Return [x, y] of the center of cell containing provided text 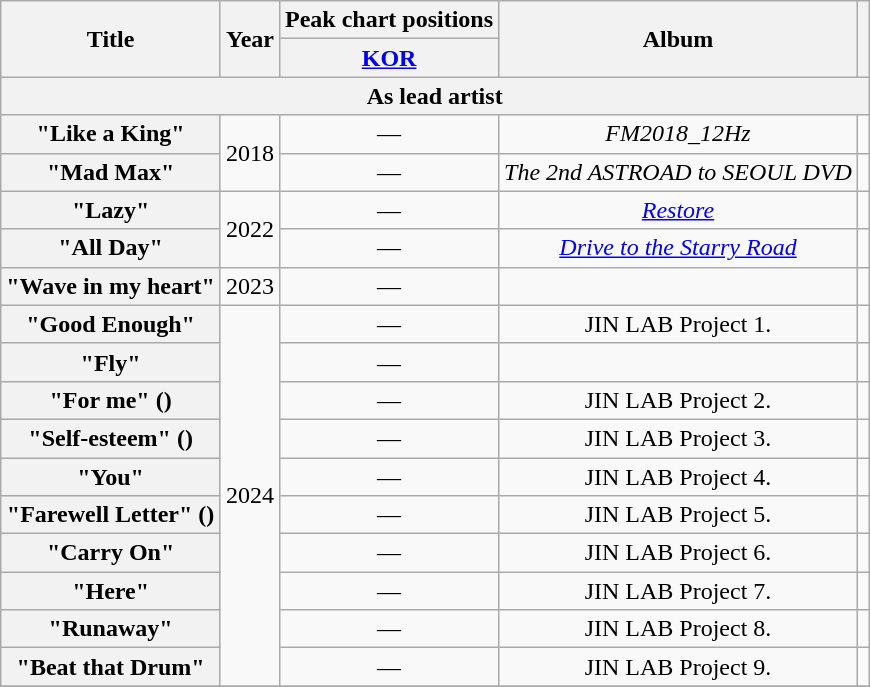
2022 [250, 229]
"Farewell Letter" () [111, 515]
JIN LAB Project 7. [678, 591]
Album [678, 39]
"Carry On" [111, 553]
"All Day" [111, 248]
"For me" () [111, 400]
Year [250, 39]
"Self-esteem" () [111, 438]
2024 [250, 496]
"Wave in my heart" [111, 286]
KOR [390, 58]
Peak chart positions [390, 20]
Title [111, 39]
JIN LAB Project 3. [678, 438]
"Mad Max" [111, 172]
"Good Enough" [111, 324]
JIN LAB Project 5. [678, 515]
JIN LAB Project 6. [678, 553]
"You" [111, 477]
The 2nd ASTROAD to SEOUL DVD [678, 172]
"Lazy" [111, 210]
As lead artist [435, 96]
"Runaway" [111, 629]
Drive to the Starry Road [678, 248]
JIN LAB Project 1. [678, 324]
JIN LAB Project 2. [678, 400]
"Like a King" [111, 134]
Restore [678, 210]
"Here" [111, 591]
"Beat that Drum" [111, 667]
JIN LAB Project 8. [678, 629]
FM2018_12Hz [678, 134]
2023 [250, 286]
2018 [250, 153]
"Fly" [111, 362]
JIN LAB Project 9. [678, 667]
JIN LAB Project 4. [678, 477]
